Detect which cell encompasses the target text, then output its [x, y] center coordinate. 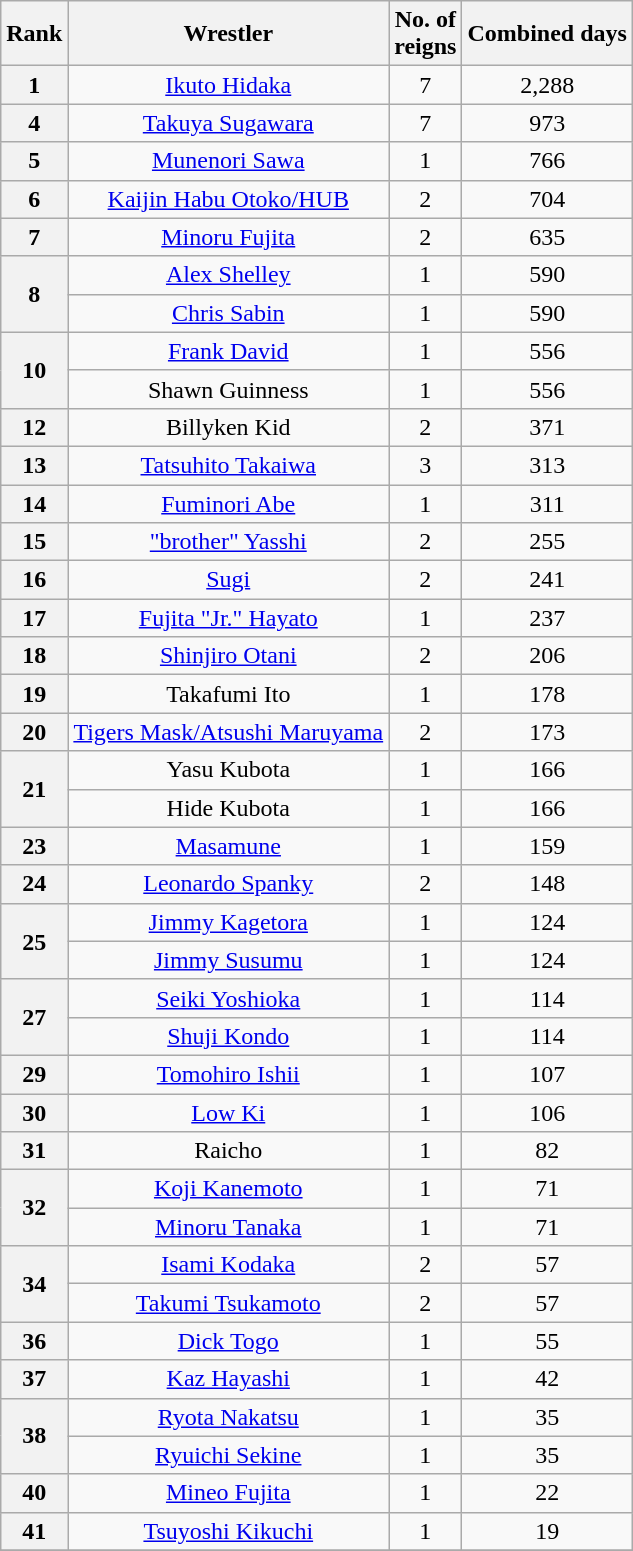
Fujita "Jr." Hayato [228, 618]
10 [34, 370]
Munenori Sawa [228, 161]
Shuji Kondo [228, 1036]
Leonardo Spanky [228, 884]
Takuya Sugawara [228, 123]
241 [547, 580]
82 [547, 1151]
159 [547, 846]
Dick Togo [228, 1341]
38 [34, 1436]
23 [34, 846]
Takumi Tsukamoto [228, 1303]
Frank David [228, 351]
5 [34, 161]
Tigers Mask/Atsushi Maruyama [228, 732]
Mineo Fujita [228, 1493]
55 [547, 1341]
Wrestler [228, 34]
178 [547, 694]
32 [34, 1208]
6 [34, 199]
27 [34, 1017]
237 [547, 618]
21 [34, 789]
311 [547, 503]
107 [547, 1074]
704 [547, 199]
Chris Sabin [228, 313]
17 [34, 618]
Billyken Kid [228, 427]
Seiki Yoshioka [228, 998]
Hide Kubota [228, 808]
973 [547, 123]
"brother" Yasshi [228, 542]
371 [547, 427]
15 [34, 542]
34 [34, 1284]
313 [547, 465]
12 [34, 427]
22 [547, 1493]
Jimmy Kagetora [228, 922]
41 [34, 1531]
37 [34, 1379]
Tomohiro Ishii [228, 1074]
Tsuyoshi Kikuchi [228, 1531]
148 [547, 884]
40 [34, 1493]
Masamune [228, 846]
635 [547, 237]
Alex Shelley [228, 275]
36 [34, 1341]
Raicho [228, 1151]
Kaz Hayashi [228, 1379]
106 [547, 1113]
255 [547, 542]
4 [34, 123]
29 [34, 1074]
206 [547, 656]
Koji Kanemoto [228, 1189]
173 [547, 732]
20 [34, 732]
Fuminori Abe [228, 503]
Sugi [228, 580]
18 [34, 656]
42 [547, 1379]
8 [34, 294]
3 [426, 465]
Jimmy Susumu [228, 960]
Low Ki [228, 1113]
25 [34, 941]
Minoru Fujita [228, 237]
Rank [34, 34]
Yasu Kubota [228, 770]
14 [34, 503]
16 [34, 580]
Ryuichi Sekine [228, 1455]
Ryota Nakatsu [228, 1417]
Ikuto Hidaka [228, 85]
Shinjiro Otani [228, 656]
Takafumi Ito [228, 694]
Shawn Guinness [228, 389]
Kaijin Habu Otoko/HUB [228, 199]
Tatsuhito Takaiwa [228, 465]
31 [34, 1151]
24 [34, 884]
13 [34, 465]
Combined days [547, 34]
Minoru Tanaka [228, 1227]
2,288 [547, 85]
30 [34, 1113]
No. ofreigns [426, 34]
766 [547, 161]
Isami Kodaka [228, 1265]
